Pinpoint the cell where the given text exists, returning its (X, Y) midpoint coordinate. 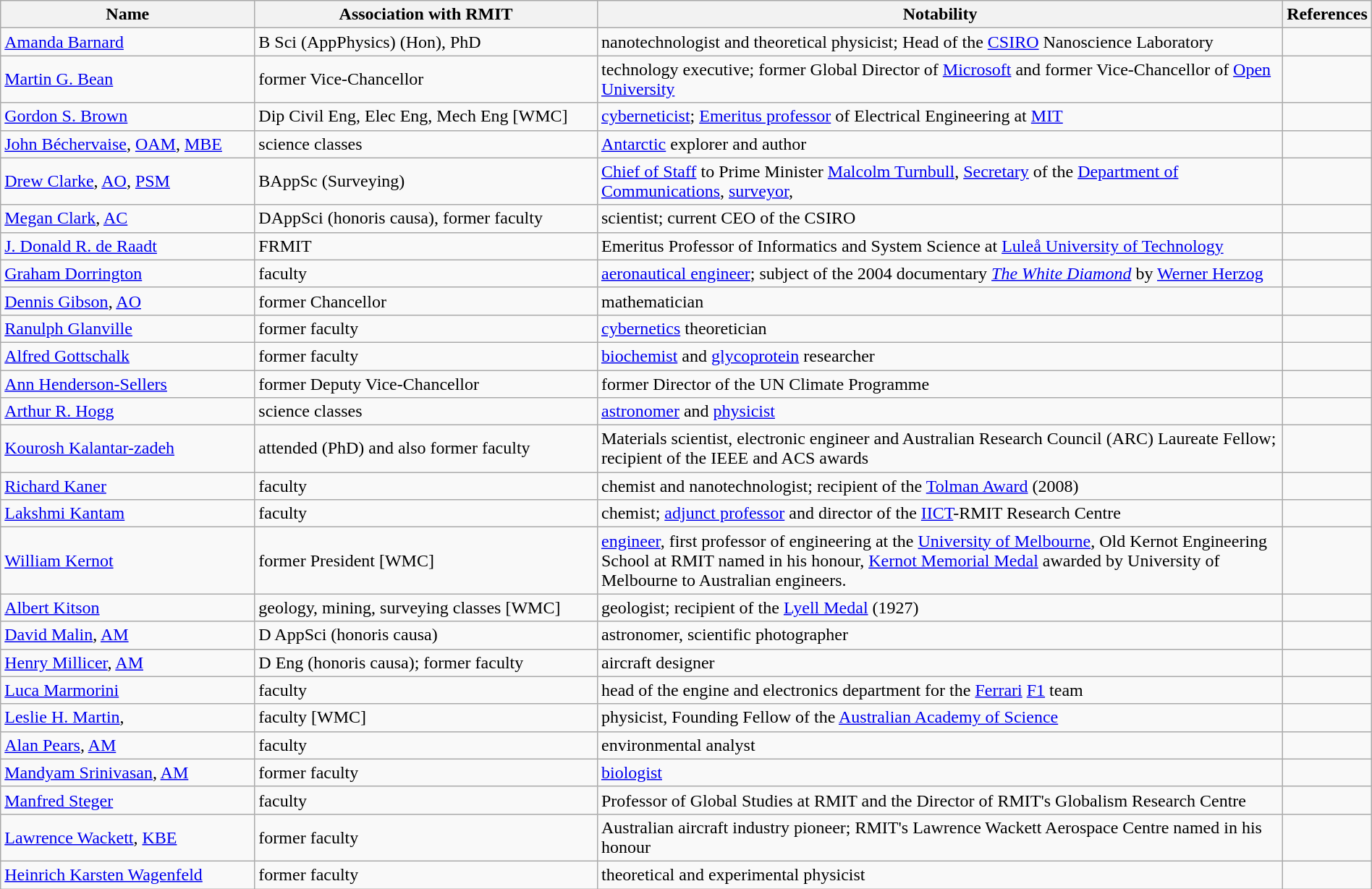
Heinrich Karsten Wagenfeld (127, 875)
biologist (939, 773)
Gordon S. Brown (127, 116)
Martin G. Bean (127, 80)
J. Donald R. de Raadt (127, 246)
attended (PhD) and also former faculty (426, 448)
Ann Henderson-Sellers (127, 384)
Manfred Steger (127, 800)
astronomer, scientific photographer (939, 635)
chemist; adjunct professor and director of the IICT-RMIT Research Centre (939, 514)
D AppSci (honoris causa) (426, 635)
former Deputy Vice-Chancellor (426, 384)
chemist and nanotechnologist; recipient of the Tolman Award (2008) (939, 486)
References (1327, 14)
FRMIT (426, 246)
Mandyam Srinivasan, AM (127, 773)
Alfred Gottschalk (127, 356)
BAppSc (Surveying) (426, 181)
theoretical and experimental physicist (939, 875)
Notability (939, 14)
Name (127, 14)
Professor of Global Studies at RMIT and the Director of RMIT's Globalism Research Centre (939, 800)
David Malin, AM (127, 635)
biochemist and glycoprotein researcher (939, 356)
B Sci (AppPhysics) (Hon), PhD (426, 42)
DAppSci (honoris causa), former faculty (426, 218)
former Vice-Chancellor (426, 80)
aeronautical engineer; subject of the 2004 documentary The White Diamond by Werner Herzog (939, 273)
Emeritus Professor of Informatics and System Science at Luleå University of Technology (939, 246)
faculty [WMC] (426, 718)
Leslie H. Martin, (127, 718)
cyberneticist; Emeritus professor of Electrical Engineering at MIT (939, 116)
Materials scientist, electronic engineer and Australian Research Council (ARC) Laureate Fellow; recipient of the IEEE and ACS awards (939, 448)
Drew Clarke, AO, PSM (127, 181)
Amanda Barnard (127, 42)
technology executive; former Global Director of Microsoft and former Vice-Chancellor of Open University (939, 80)
Lawrence Wackett, KBE (127, 838)
Arthur R. Hogg (127, 412)
Dennis Gibson, AO (127, 301)
Lakshmi Kantam (127, 514)
Luca Marmorini (127, 690)
head of the engine and electronics department for the Ferrari F1 team (939, 690)
nanotechnologist and theoretical physicist; Head of the CSIRO Nanoscience Laboratory (939, 42)
former President [WMC] (426, 561)
Alan Pears, AM (127, 745)
scientist; current CEO of the CSIRO (939, 218)
cybernetics theoretician (939, 328)
William Kernot (127, 561)
D Eng (honoris causa); former faculty (426, 663)
Dip Civil Eng, Elec Eng, Mech Eng [WMC] (426, 116)
Graham Dorrington (127, 273)
John Béchervaise, OAM, MBE (127, 144)
Antarctic explorer and author (939, 144)
Chief of Staff to Prime Minister Malcolm Turnbull, Secretary of the Department of Communications, surveyor, (939, 181)
Henry Millicer, AM (127, 663)
astronomer and physicist (939, 412)
Kourosh Kalantar-zadeh (127, 448)
former Director of the UN Climate Programme (939, 384)
physicist, Founding Fellow of the Australian Academy of Science (939, 718)
aircraft designer (939, 663)
geologist; recipient of the Lyell Medal (1927) (939, 608)
environmental analyst (939, 745)
Megan Clark, AC (127, 218)
former Chancellor (426, 301)
Ranulph Glanville (127, 328)
Richard Kaner (127, 486)
Australian aircraft industry pioneer; RMIT's Lawrence Wackett Aerospace Centre named in his honour (939, 838)
geology, mining, surveying classes [WMC] (426, 608)
Albert Kitson (127, 608)
mathematician (939, 301)
Association with RMIT (426, 14)
